Capture the cell that displays the provided text and extract its (x, y) central coordinate. 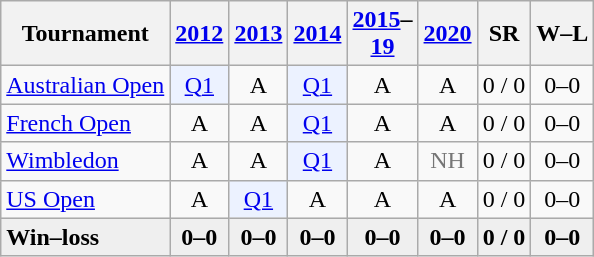
Tournament (86, 34)
Win–loss (86, 237)
2013 (258, 34)
Wimbledon (86, 161)
Australian Open (86, 85)
US Open (86, 199)
2014 (318, 34)
W–L (562, 34)
2015–19 (382, 34)
NH (448, 161)
SR (504, 34)
French Open (86, 123)
2020 (448, 34)
2012 (200, 34)
